Return [X, Y] of the center of cell containing provided text 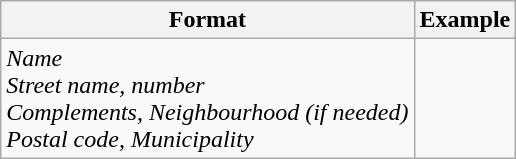
Example [465, 20]
Format [208, 20]
Name Street name, number Complements, Neighbourhood (if needed) Postal code, Municipality [208, 98]
